Locate the cell with the specified text and output its [X, Y] center coordinate. 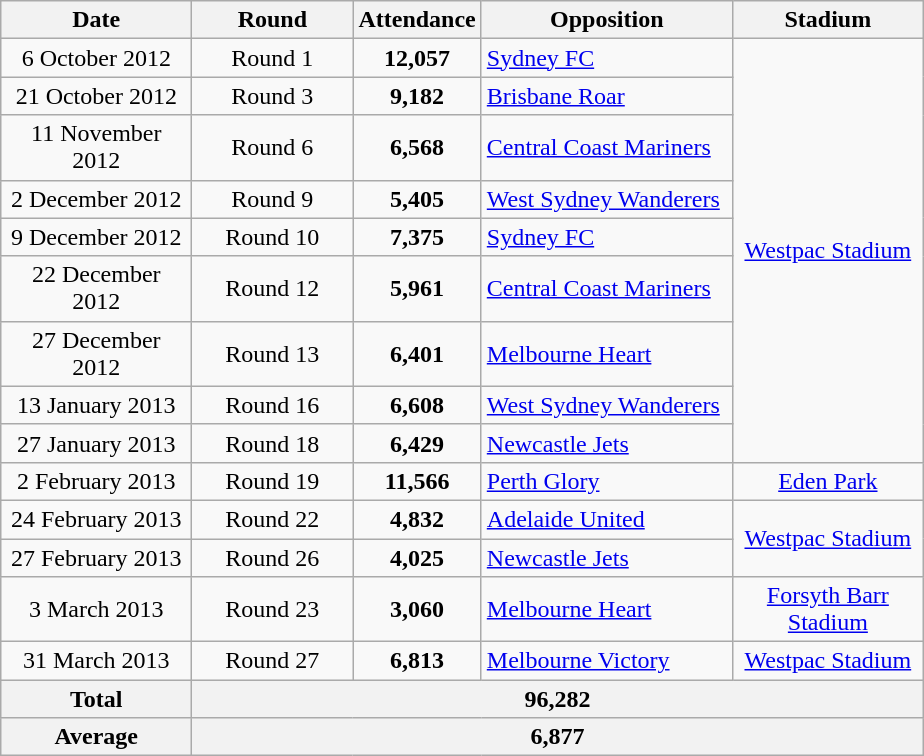
31 March 2013 [96, 661]
6,568 [417, 148]
Forsyth Barr Stadium [828, 610]
Total [96, 699]
11 November 2012 [96, 148]
5,961 [417, 288]
Round 22 [272, 519]
Melbourne Victory [606, 661]
6 October 2012 [96, 58]
Round 1 [272, 58]
6,401 [417, 354]
24 February 2013 [96, 519]
96,282 [558, 699]
Date [96, 20]
Round 26 [272, 557]
Round 9 [272, 199]
Round 13 [272, 354]
Round 3 [272, 96]
6,813 [417, 661]
2 February 2013 [96, 481]
2 December 2012 [96, 199]
Average [96, 737]
7,375 [417, 237]
Brisbane Roar [606, 96]
Perth Glory [606, 481]
Attendance [417, 20]
Round 23 [272, 610]
27 December 2012 [96, 354]
12,057 [417, 58]
27 January 2013 [96, 443]
6,429 [417, 443]
4,025 [417, 557]
Round 19 [272, 481]
Round 12 [272, 288]
Round 18 [272, 443]
Stadium [828, 20]
21 October 2012 [96, 96]
9,182 [417, 96]
Opposition [606, 20]
9 December 2012 [96, 237]
4,832 [417, 519]
13 January 2013 [96, 405]
3,060 [417, 610]
Round 6 [272, 148]
5,405 [417, 199]
11,566 [417, 481]
Eden Park [828, 481]
27 February 2013 [96, 557]
Round 16 [272, 405]
Adelaide United [606, 519]
3 March 2013 [96, 610]
6,608 [417, 405]
6,877 [558, 737]
Round 27 [272, 661]
Round [272, 20]
Round 10 [272, 237]
22 December 2012 [96, 288]
